Provide the (X, Y) coordinate of the cell's center where the given text is located.  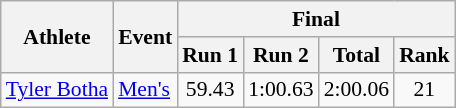
Final (316, 19)
59.43 (210, 90)
Event (145, 36)
Rank (424, 55)
Run 1 (210, 55)
Total (356, 55)
1:00.63 (280, 90)
2:00.06 (356, 90)
21 (424, 90)
Men's (145, 90)
Tyler Botha (57, 90)
Athlete (57, 36)
Run 2 (280, 55)
